Locate the cell with the specified text and output its [x, y] center coordinate. 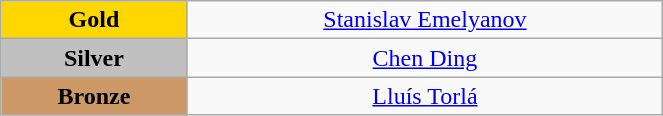
Silver [94, 58]
Chen Ding [425, 58]
Bronze [94, 96]
Lluís Torlá [425, 96]
Stanislav Emelyanov [425, 20]
Gold [94, 20]
